Provide the [x, y] coordinate of the cell's center where the given text is located.  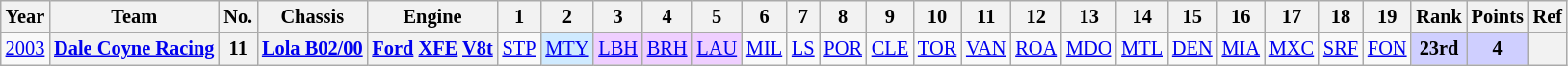
9 [890, 16]
3 [617, 16]
12 [1036, 16]
MTY [566, 49]
2 [566, 16]
1 [520, 16]
Ford XFE V8t [433, 49]
Engine [433, 16]
DEN [1192, 49]
POR [842, 49]
Ref [1548, 16]
MIA [1241, 49]
Chassis [312, 16]
SRF [1341, 49]
10 [937, 16]
13 [1088, 16]
8 [842, 16]
MDO [1088, 49]
16 [1241, 16]
Team [134, 16]
VAN [986, 49]
No. [238, 16]
17 [1292, 16]
LAU [717, 49]
Rank [1439, 16]
18 [1341, 16]
19 [1387, 16]
CLE [890, 49]
MTL [1142, 49]
5 [717, 16]
15 [1192, 16]
ROA [1036, 49]
MIL [765, 49]
23rd [1439, 49]
6 [765, 16]
BRH [667, 49]
Dale Coyne Racing [134, 49]
STP [520, 49]
7 [803, 16]
TOR [937, 49]
14 [1142, 16]
Lola B02/00 [312, 49]
MXC [1292, 49]
2003 [25, 49]
LBH [617, 49]
Year [25, 16]
FON [1387, 49]
LS [803, 49]
Points [1498, 16]
